Find where the given text appears and provide that cell's center as (x, y) coordinate. 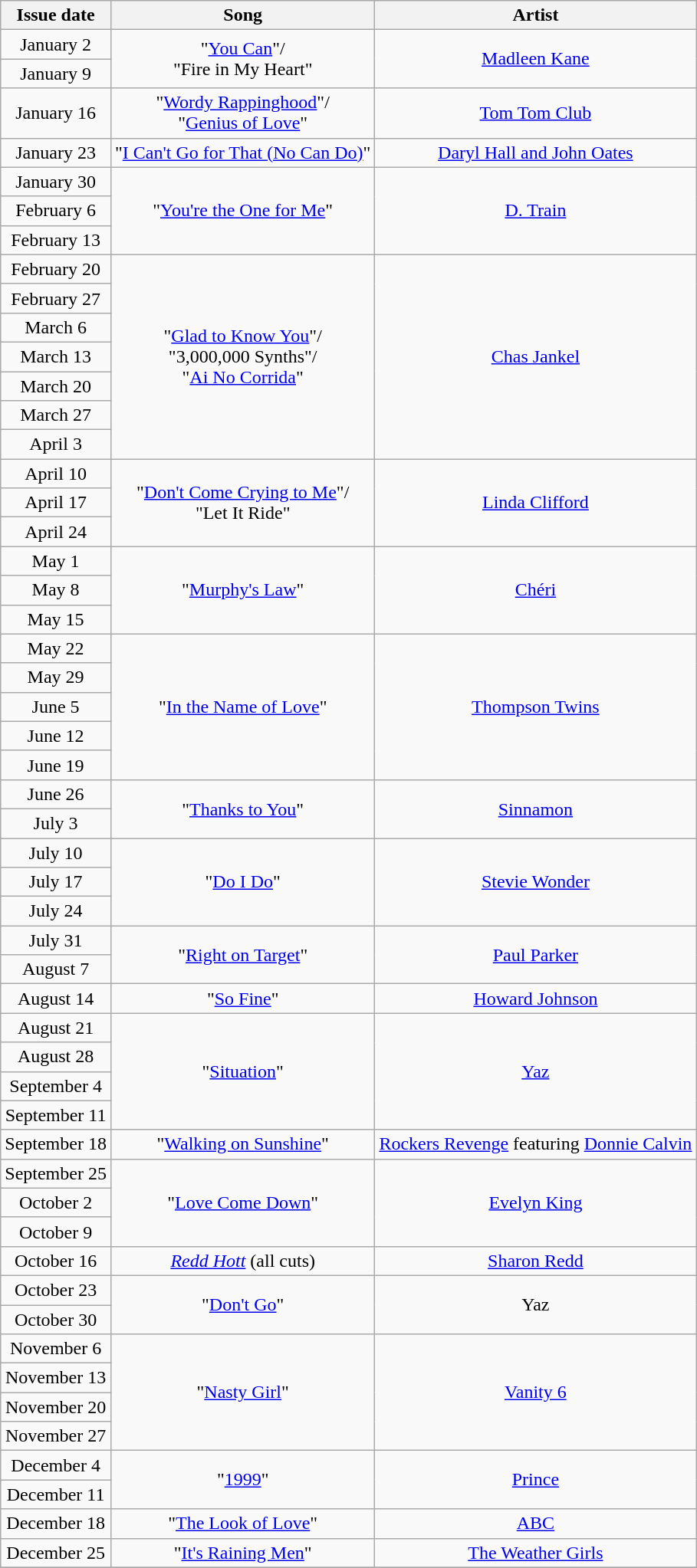
"Situation" (242, 1071)
"Right on Target" (242, 955)
May 29 (56, 677)
"Glad to Know You"/"3,000,000 Synths"/"Ai No Corrida" (242, 356)
Linda Clifford (535, 503)
June 5 (56, 707)
D. Train (535, 211)
March 13 (56, 356)
"Don't Come Crying to Me"/"Let It Ride" (242, 503)
Madleen Kane (535, 59)
May 22 (56, 648)
January 9 (56, 74)
Vanity 6 (535, 1393)
May 15 (56, 619)
September 18 (56, 1144)
February 27 (56, 298)
Artist (535, 15)
"Don't Go" (242, 1304)
July 3 (56, 823)
"It's Raining Men" (242, 1553)
"In the Name of Love" (242, 707)
"Wordy Rappinghood"/"Genius of Love" (242, 113)
"Love Come Down" (242, 1202)
November 6 (56, 1349)
October 9 (56, 1232)
Sharon Redd (535, 1261)
April 24 (56, 532)
"Do I Do" (242, 882)
Issue date (56, 15)
February 20 (56, 269)
June 26 (56, 794)
Stevie Wonder (535, 882)
Rockers Revenge featuring Donnie Calvin (535, 1144)
"Nasty Girl" (242, 1393)
May 8 (56, 590)
August 14 (56, 999)
"Walking on Sunshine" (242, 1144)
August 21 (56, 1028)
September 25 (56, 1173)
March 27 (56, 415)
February 13 (56, 240)
October 2 (56, 1202)
Sinnamon (535, 809)
"You Can"/"Fire in My Heart" (242, 59)
August 28 (56, 1057)
January 2 (56, 44)
November 20 (56, 1407)
September 4 (56, 1086)
July 10 (56, 853)
Chas Jankel (535, 356)
December 4 (56, 1465)
May 1 (56, 561)
October 16 (56, 1261)
Howard Johnson (535, 999)
July 17 (56, 882)
Tom Tom Club (535, 113)
ABC (535, 1524)
February 6 (56, 211)
April 17 (56, 503)
Daryl Hall and John Oates (535, 153)
September 11 (56, 1115)
August 7 (56, 969)
"I Can't Go for That (No Can Do)" (242, 153)
March 6 (56, 327)
"Murphy's Law" (242, 590)
December 11 (56, 1494)
Chéri (535, 590)
June 19 (56, 765)
December 25 (56, 1553)
Song (242, 15)
Thompson Twins (535, 707)
"Thanks to You" (242, 809)
Paul Parker (535, 955)
Evelyn King (535, 1202)
January 16 (56, 113)
"1999" (242, 1480)
November 27 (56, 1436)
October 30 (56, 1319)
April 3 (56, 444)
Redd Hott (all cuts) (242, 1261)
March 20 (56, 385)
June 12 (56, 736)
April 10 (56, 474)
Prince (535, 1480)
"So Fine" (242, 999)
"You're the One for Me" (242, 211)
November 13 (56, 1378)
January 30 (56, 182)
July 31 (56, 940)
July 24 (56, 911)
January 23 (56, 153)
October 23 (56, 1290)
December 18 (56, 1524)
"The Look of Love" (242, 1524)
The Weather Girls (535, 1553)
